Return the [x, y] coordinate for the center point of the cell that contains the specified text.  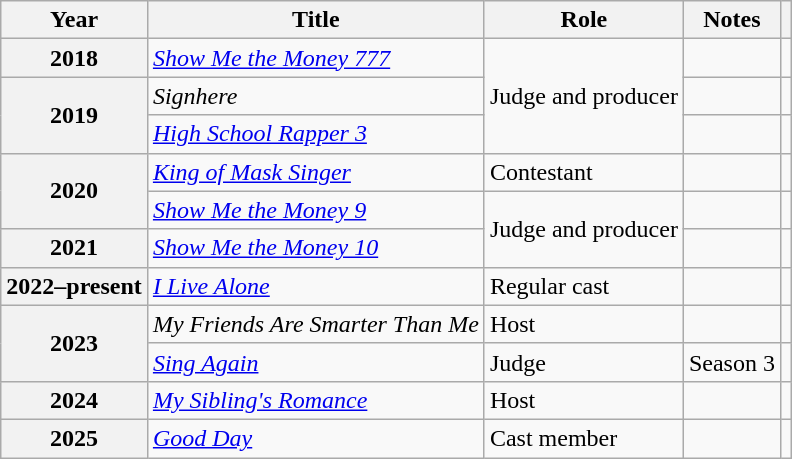
Title [316, 20]
Season 3 [732, 362]
2022–present [74, 286]
2021 [74, 248]
My Sibling's Romance [316, 400]
Sing Again [316, 362]
I Live Alone [316, 286]
Judge [584, 362]
Regular cast [584, 286]
2023 [74, 343]
Show Me the Money 9 [316, 210]
Notes [732, 20]
2020 [74, 191]
Signhere [316, 96]
2019 [74, 115]
2025 [74, 438]
Show Me the Money 10 [316, 248]
My Friends Are Smarter Than Me [316, 324]
Role [584, 20]
King of Mask Singer [316, 172]
Good Day [316, 438]
2018 [74, 58]
Cast member [584, 438]
Contestant [584, 172]
Year [74, 20]
2024 [74, 400]
High School Rapper 3 [316, 134]
Show Me the Money 777 [316, 58]
